Search for the cell housing the specified text and yield its (x, y) center coordinate. 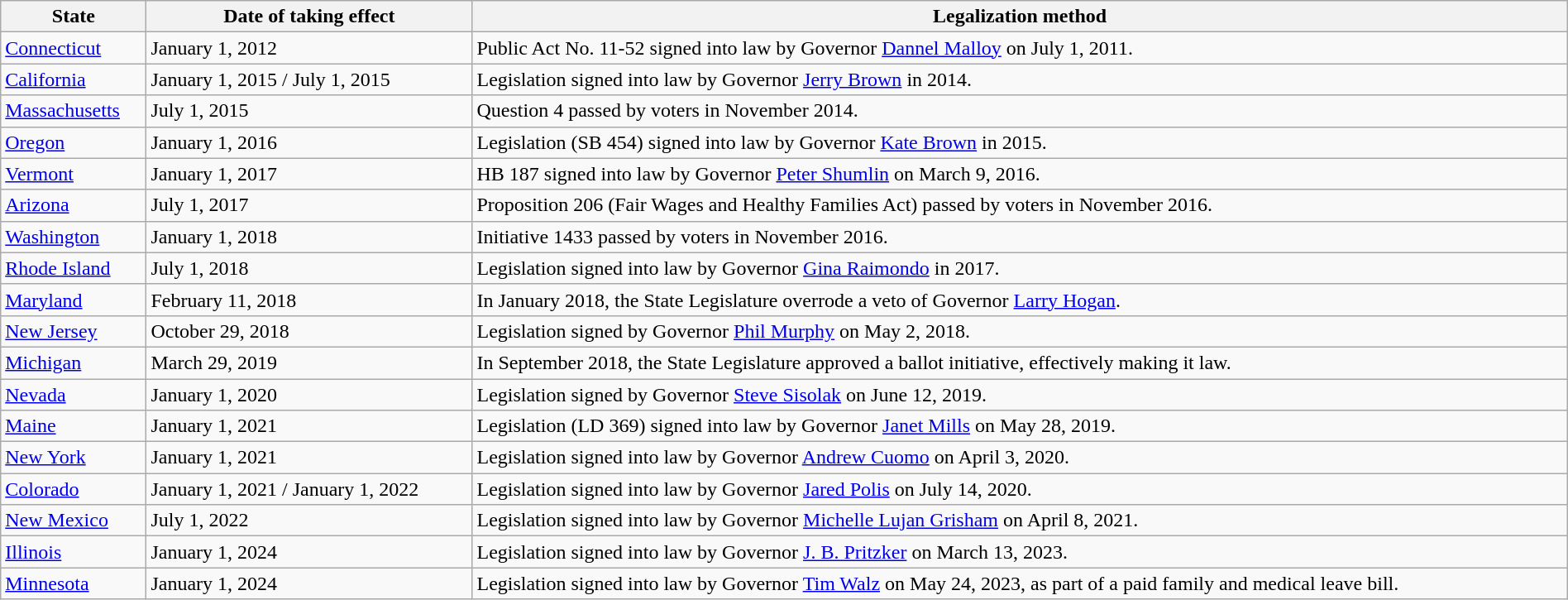
Legislation signed into law by Governor Tim Walz on May 24, 2023, as part of a paid family and medical leave bill. (1020, 583)
Legislation (SB 454) signed into law by Governor Kate Brown in 2015. (1020, 142)
Question 4 passed by voters in November 2014. (1020, 111)
July 1, 2022 (309, 521)
Illinois (74, 552)
July 1, 2015 (309, 111)
Legislation signed by Governor Steve Sisolak on June 12, 2019. (1020, 395)
Massachusetts (74, 111)
In September 2018, the State Legislature approved a ballot initiative, effectively making it law. (1020, 362)
New York (74, 458)
January 1, 2021 / January 1, 2022 (309, 489)
March 29, 2019 (309, 362)
January 1, 2018 (309, 237)
Maryland (74, 300)
In January 2018, the State Legislature overrode a veto of Governor Larry Hogan. (1020, 300)
July 1, 2017 (309, 205)
February 11, 2018 (309, 300)
Legislation signed into law by Governor Michelle Lujan Grisham on April 8, 2021. (1020, 521)
July 1, 2018 (309, 268)
January 1, 2012 (309, 48)
Legislation (LD 369) signed into law by Governor Janet Mills on May 28, 2019. (1020, 426)
Rhode Island (74, 268)
Legalization method (1020, 17)
Legislation signed into law by Governor Andrew Cuomo on April 3, 2020. (1020, 458)
January 1, 2017 (309, 174)
Proposition 206 (Fair Wages and Healthy Families Act) passed by voters in November 2016. (1020, 205)
Michigan (74, 362)
Legislation signed into law by Governor J. B. Pritzker on March 13, 2023. (1020, 552)
Arizona (74, 205)
Legislation signed by Governor Phil Murphy on May 2, 2018. (1020, 331)
January 1, 2016 (309, 142)
HB 187 signed into law by Governor Peter Shumlin on March 9, 2016. (1020, 174)
California (74, 79)
Nevada (74, 395)
Connecticut (74, 48)
Legislation signed into law by Governor Jared Polis on July 14, 2020. (1020, 489)
Oregon (74, 142)
January 1, 2015 / July 1, 2015 (309, 79)
Date of taking effect (309, 17)
January 1, 2020 (309, 395)
Initiative 1433 passed by voters in November 2016. (1020, 237)
State (74, 17)
Legislation signed into law by Governor Gina Raimondo in 2017. (1020, 268)
October 29, 2018 (309, 331)
Minnesota (74, 583)
Maine (74, 426)
Washington (74, 237)
Vermont (74, 174)
New Mexico (74, 521)
Public Act No. 11-52 signed into law by Governor Dannel Malloy on July 1, 2011. (1020, 48)
New Jersey (74, 331)
Legislation signed into law by Governor Jerry Brown in 2014. (1020, 79)
Colorado (74, 489)
